Identify which cell holds the provided text, then report its [x, y] central coordinate. 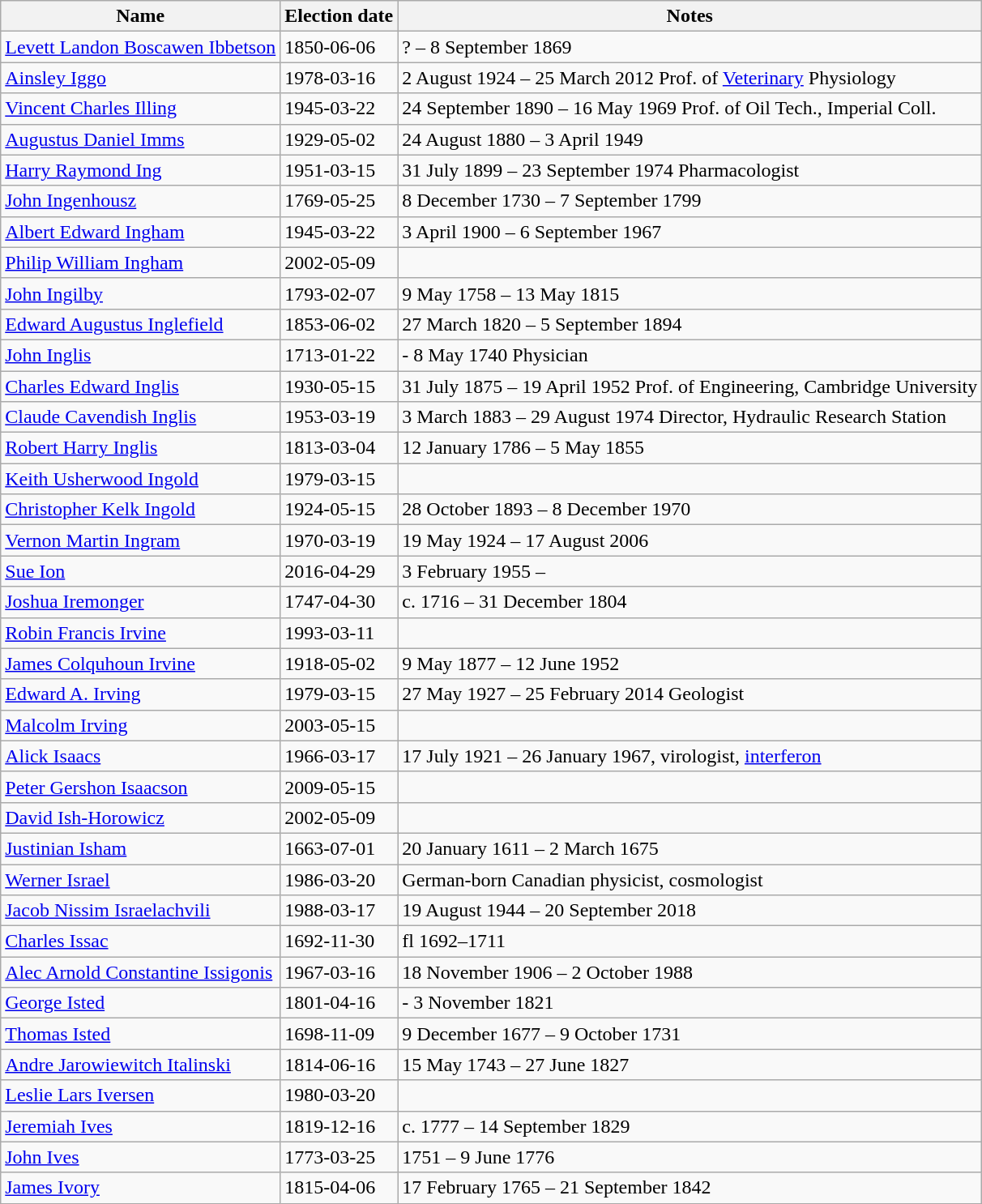
1850-06-06 [339, 47]
Ainsley Iggo [141, 78]
Sue Ion [141, 571]
18 November 1906 – 2 October 1988 [690, 972]
8 December 1730 – 7 September 1799 [690, 201]
German-born Canadian physicist, cosmologist [690, 879]
Philip William Ingham [141, 263]
1918-05-02 [339, 664]
2009-05-15 [339, 787]
1930-05-15 [339, 386]
Alick Isaacs [141, 756]
George Isted [141, 1003]
1663-07-01 [339, 848]
3 April 1900 – 6 September 1967 [690, 232]
- 3 November 1821 [690, 1003]
1988-03-17 [339, 911]
1692-11-30 [339, 941]
1815-04-06 [339, 1188]
fl 1692–1711 [690, 941]
1929-05-02 [339, 139]
1980-03-20 [339, 1095]
28 October 1893 – 8 December 1970 [690, 510]
Malcolm Irving [141, 725]
2 August 1924 – 25 March 2012 Prof. of Veterinary Physiology [690, 78]
1813-03-04 [339, 448]
Claude Cavendish Inglis [141, 417]
Alec Arnold Constantine Issigonis [141, 972]
Name [141, 16]
Robert Harry Inglis [141, 448]
Christopher Kelk Ingold [141, 510]
19 August 1944 – 20 September 2018 [690, 911]
1793-02-07 [339, 293]
Joshua Iremonger [141, 602]
9 December 1677 – 9 October 1731 [690, 1034]
1953-03-19 [339, 417]
Election date [339, 16]
- 8 May 1740 Physician [690, 355]
19 May 1924 – 17 August 2006 [690, 540]
17 July 1921 – 26 January 1967, virologist, interferon [690, 756]
John Ingilby [141, 293]
Jacob Nissim Israelachvili [141, 911]
3 February 1955 – [690, 571]
James Colquhoun Irvine [141, 664]
31 July 1875 – 19 April 1952 Prof. of Engineering, Cambridge University [690, 386]
2003-05-15 [339, 725]
9 May 1877 – 12 June 1952 [690, 664]
? – 8 September 1869 [690, 47]
Leslie Lars Iversen [141, 1095]
David Ish-Horowicz [141, 818]
1773-03-25 [339, 1157]
1978-03-16 [339, 78]
1747-04-30 [339, 602]
1970-03-19 [339, 540]
12 January 1786 – 5 May 1855 [690, 448]
1698-11-09 [339, 1034]
Peter Gershon Isaacson [141, 787]
Thomas Isted [141, 1034]
John Ingenhousz [141, 201]
John Inglis [141, 355]
Robin Francis Irvine [141, 633]
Harry Raymond Ing [141, 170]
1769-05-25 [339, 201]
c. 1777 – 14 September 1829 [690, 1126]
1993-03-11 [339, 633]
John Ives [141, 1157]
1967-03-16 [339, 972]
1853-06-02 [339, 324]
1966-03-17 [339, 756]
3 March 1883 – 29 August 1974 Director, Hydraulic Research Station [690, 417]
27 March 1820 – 5 September 1894 [690, 324]
Levett Landon Boscawen Ibbetson [141, 47]
Andre Jarowiewitch Italinski [141, 1065]
Edward Augustus Inglefield [141, 324]
24 August 1880 – 3 April 1949 [690, 139]
c. 1716 – 31 December 1804 [690, 602]
1801-04-16 [339, 1003]
Keith Usherwood Ingold [141, 479]
Edward A. Irving [141, 694]
Notes [690, 16]
20 January 1611 – 2 March 1675 [690, 848]
1713-01-22 [339, 355]
1924-05-15 [339, 510]
15 May 1743 – 27 June 1827 [690, 1065]
31 July 1899 – 23 September 1974 Pharmacologist [690, 170]
James Ivory [141, 1188]
Albert Edward Ingham [141, 232]
9 May 1758 – 13 May 1815 [690, 293]
24 September 1890 – 16 May 1969 Prof. of Oil Tech., Imperial Coll. [690, 109]
1819-12-16 [339, 1126]
Augustus Daniel Imms [141, 139]
Jeremiah Ives [141, 1126]
1951-03-15 [339, 170]
Werner Israel [141, 879]
Vernon Martin Ingram [141, 540]
1814-06-16 [339, 1065]
Charles Issac [141, 941]
27 May 1927 – 25 February 2014 Geologist [690, 694]
1751 – 9 June 1776 [690, 1157]
Justinian Isham [141, 848]
Charles Edward Inglis [141, 386]
1986-03-20 [339, 879]
2016-04-29 [339, 571]
17 February 1765 – 21 September 1842 [690, 1188]
Vincent Charles Illing [141, 109]
